For the text-containing cell, return its midpoint in (x, y) coordinate format. 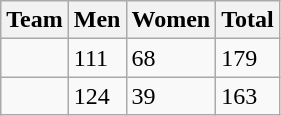
39 (171, 96)
124 (97, 96)
163 (248, 96)
Total (248, 20)
68 (171, 58)
179 (248, 58)
Men (97, 20)
Team (35, 20)
Women (171, 20)
111 (97, 58)
